Pinpoint the cell where the given text exists, returning its [x, y] midpoint coordinate. 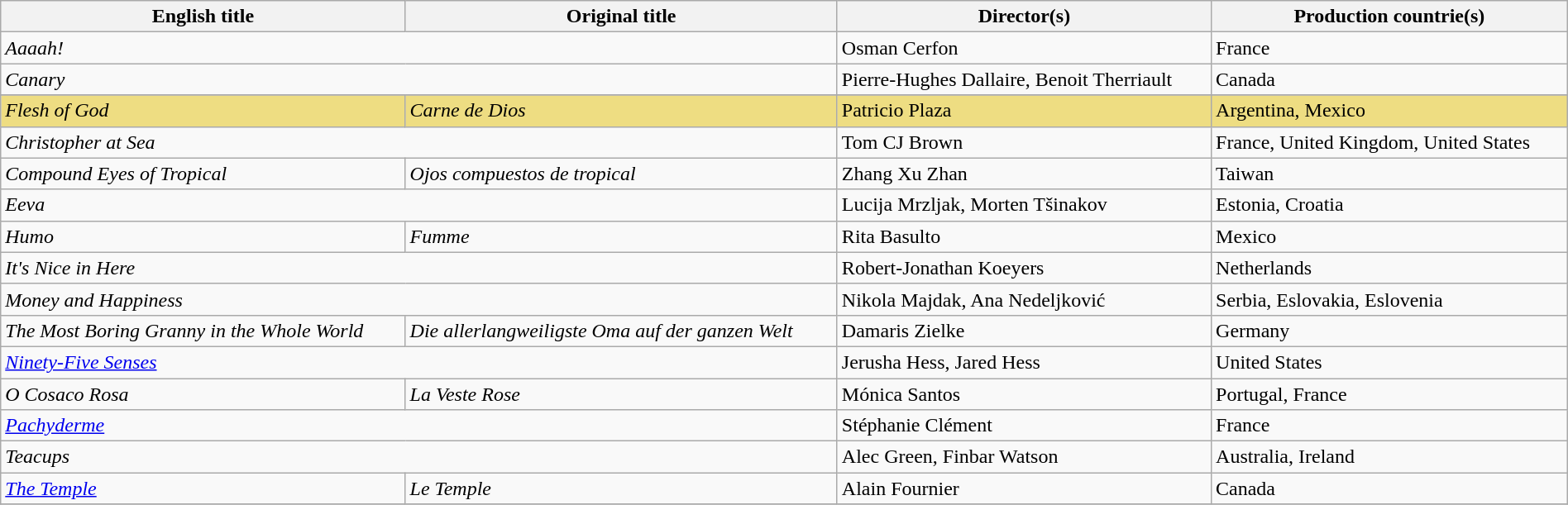
Germany [1389, 331]
Flesh of God [203, 111]
Compound Eyes of Tropical [203, 174]
Australia, Ireland [1389, 457]
Serbia, Eslovakia, Eslovenia [1389, 299]
Nikola Majdak, Ana Nedeljković [1024, 299]
Jerusha Hess, Jared Hess [1024, 362]
Fumme [621, 236]
Robert-Jonathan Koeyers [1024, 268]
The Most Boring Granny in the Whole World [203, 331]
Aaaah! [419, 48]
Production countrie(s) [1389, 17]
Lucija Mrzljak, Morten Tšinakov [1024, 205]
La Veste Rose [621, 394]
Canary [419, 79]
Patricio Plaza [1024, 111]
Humo [203, 236]
Estonia, Croatia [1389, 205]
Teacups [419, 457]
Mónica Santos [1024, 394]
English title [203, 17]
Eeva [419, 205]
Stéphanie Clément [1024, 426]
Ninety-Five Senses [419, 362]
Damaris Zielke [1024, 331]
It's Nice in Here [419, 268]
Osman Cerfon [1024, 48]
Alec Green, Finbar Watson [1024, 457]
Argentina, Mexico [1389, 111]
Original title [621, 17]
O Cosaco Rosa [203, 394]
Pachyderme [419, 426]
United States [1389, 362]
Pierre-Hughes Dallaire, Benoit Therriault [1024, 79]
Money and Happiness [419, 299]
Alain Fournier [1024, 488]
France, United Kingdom, United States [1389, 142]
Carne de Dios [621, 111]
Zhang Xu Zhan [1024, 174]
The Temple [203, 488]
Portugal, France [1389, 394]
Tom CJ Brown [1024, 142]
Le Temple [621, 488]
Netherlands [1389, 268]
Christopher at Sea [419, 142]
Director(s) [1024, 17]
Die allerlangweiligste Oma auf der ganzen Welt [621, 331]
Mexico [1389, 236]
Taiwan [1389, 174]
Ojos compuestos de tropical [621, 174]
Rita Basulto [1024, 236]
